For the text-containing cell, return its midpoint in [X, Y] coordinate format. 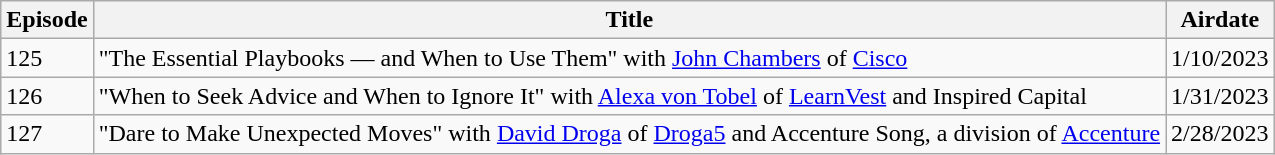
Title [629, 20]
Airdate [1220, 20]
"When to Seek Advice and When to Ignore It" with Alexa von Tobel of LearnVest and Inspired Capital [629, 96]
"Dare to Make Unexpected Moves" with David Droga of Droga5 and Accenture Song, a division of Accenture [629, 134]
2/28/2023 [1220, 134]
1/31/2023 [1220, 96]
127 [47, 134]
1/10/2023 [1220, 58]
125 [47, 58]
"The Essential Playbooks — and When to Use Them" with John Chambers of Cisco [629, 58]
Episode [47, 20]
126 [47, 96]
